Pinpoint the cell where the given text exists, returning its [x, y] midpoint coordinate. 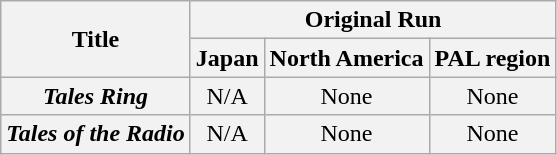
Japan [227, 58]
Tales Ring [96, 96]
Tales of the Radio [96, 134]
Title [96, 39]
PAL region [492, 58]
North America [346, 58]
Original Run [373, 20]
